Identify which cell holds the provided text, then report its [X, Y] central coordinate. 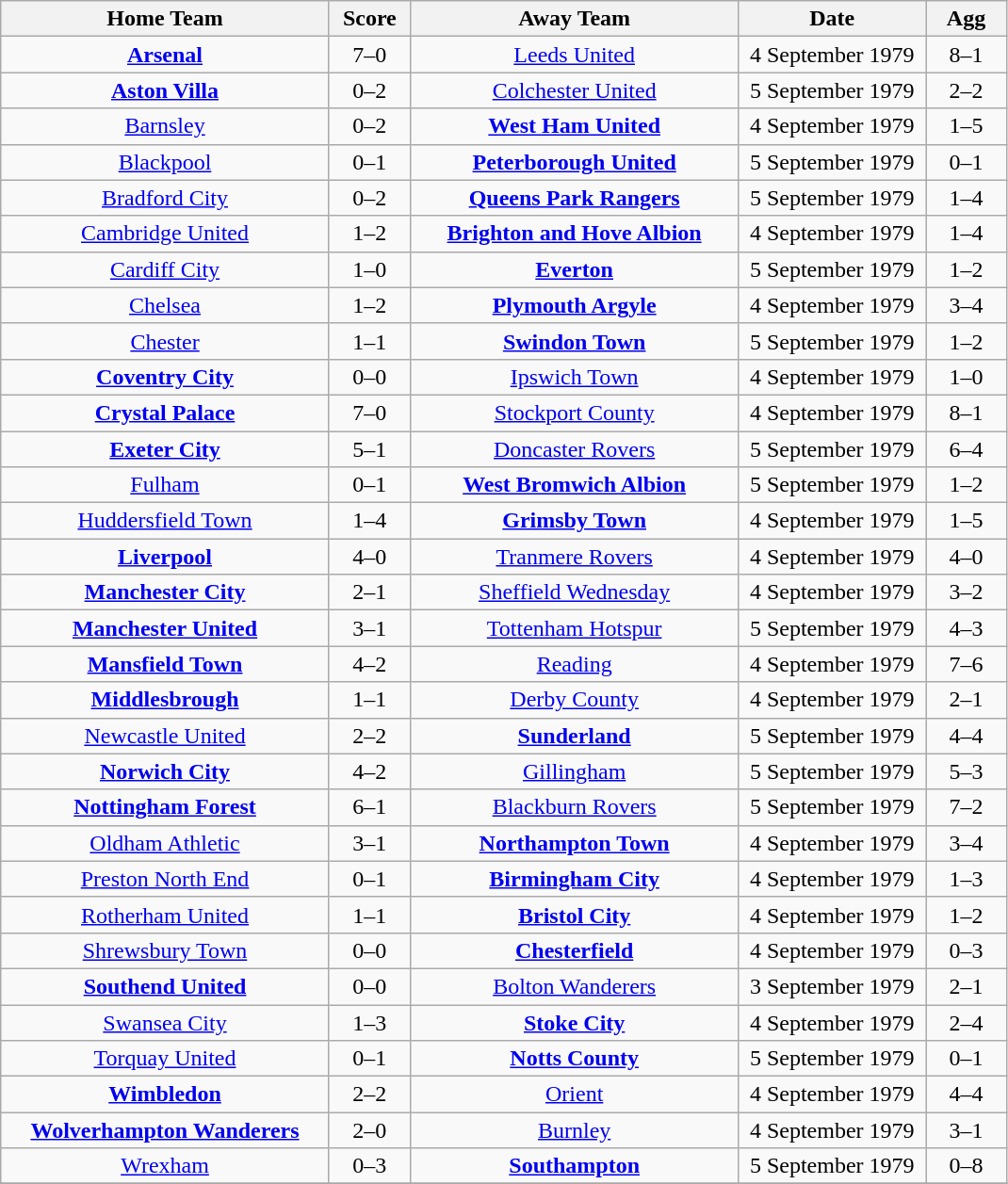
Tranmere Rovers [575, 557]
Coventry City [166, 377]
Manchester United [166, 628]
3–2 [966, 592]
Ipswich Town [575, 377]
Southend United [166, 986]
Bristol City [575, 915]
West Ham United [575, 126]
Orient [575, 1095]
Barnsley [166, 126]
Brighton and Hove Albion [575, 234]
2–4 [966, 1022]
Aston Villa [166, 90]
0–8 [966, 1166]
Sheffield Wednesday [575, 592]
Chelsea [166, 305]
Grimsby Town [575, 521]
Crystal Palace [166, 413]
Bradford City [166, 198]
5–3 [966, 771]
Chesterfield [575, 950]
Derby County [575, 700]
Shrewsbury Town [166, 950]
6–1 [369, 807]
Middlesbrough [166, 700]
Tottenham Hotspur [575, 628]
Bolton Wanderers [575, 986]
Wolverhampton Wanderers [166, 1130]
Everton [575, 269]
Swindon Town [575, 341]
Exeter City [166, 449]
Peterborough United [575, 162]
Agg [966, 19]
Birmingham City [575, 879]
Reading [575, 664]
Leeds United [575, 55]
Score [369, 19]
Cardiff City [166, 269]
Blackpool [166, 162]
Gillingham [575, 771]
Home Team [166, 19]
Preston North End [166, 879]
6–4 [966, 449]
7–2 [966, 807]
5–1 [369, 449]
Queens Park Rangers [575, 198]
Oldham Athletic [166, 843]
Newcastle United [166, 736]
Doncaster Rovers [575, 449]
Wrexham [166, 1166]
Norwich City [166, 771]
Burnley [575, 1130]
Cambridge United [166, 234]
Colchester United [575, 90]
Sunderland [575, 736]
Torquay United [166, 1059]
Notts County [575, 1059]
Stoke City [575, 1022]
Date [833, 19]
Huddersfield Town [166, 521]
4–3 [966, 628]
Nottingham Forest [166, 807]
Mansfield Town [166, 664]
Wimbledon [166, 1095]
Liverpool [166, 557]
Blackburn Rovers [575, 807]
Arsenal [166, 55]
Chester [166, 341]
2–0 [369, 1130]
Swansea City [166, 1022]
Plymouth Argyle [575, 305]
Stockport County [575, 413]
3 September 1979 [833, 986]
Northampton Town [575, 843]
Manchester City [166, 592]
Away Team [575, 19]
Rotherham United [166, 915]
West Bromwich Albion [575, 485]
Southampton [575, 1166]
Fulham [166, 485]
7–6 [966, 664]
